Locate the cell with the specified text and output its [x, y] center coordinate. 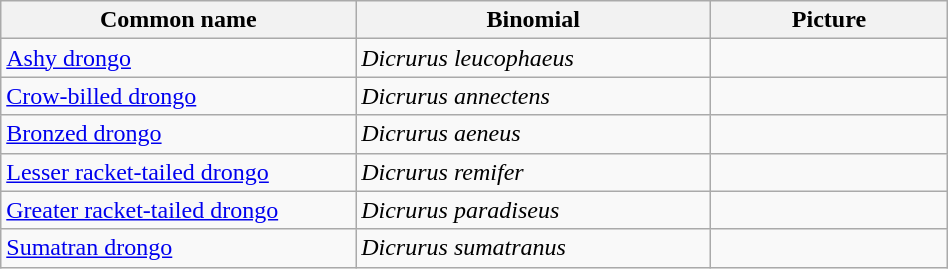
Sumatran drongo [178, 248]
Dicrurus annectens [534, 96]
Dicrurus remifer [534, 172]
Picture [830, 20]
Lesser racket-tailed drongo [178, 172]
Dicrurus sumatranus [534, 248]
Ashy drongo [178, 58]
Dicrurus paradiseus [534, 210]
Dicrurus leucophaeus [534, 58]
Bronzed drongo [178, 134]
Dicrurus aeneus [534, 134]
Greater racket-tailed drongo [178, 210]
Common name [178, 20]
Binomial [534, 20]
Crow-billed drongo [178, 96]
